Detect which cell encompasses the target text, then output its [X, Y] center coordinate. 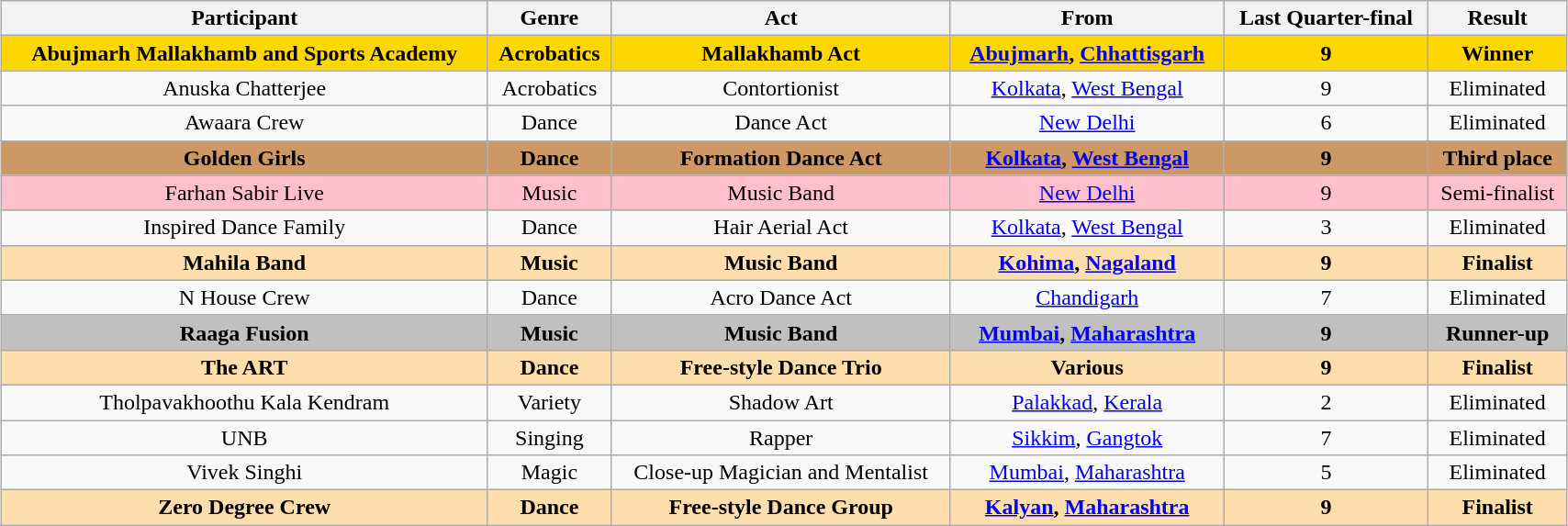
Semi-finalist [1498, 193]
Genre [549, 18]
6 [1326, 123]
Hair Aerial Act [780, 228]
Act [780, 18]
Runner-up [1498, 332]
Formation Dance Act [780, 158]
Result [1498, 18]
Palakkad, Kerala [1087, 402]
Chandigarh [1087, 297]
Last Quarter-final [1326, 18]
Inspired Dance Family [244, 228]
Tholpavakhoothu Kala Kendram [244, 402]
N House Crew [244, 297]
Farhan Sabir Live [244, 193]
Third place [1498, 158]
Magic [549, 473]
Shadow Art [780, 402]
Free-style Dance Group [780, 508]
Abujmarh Mallakhamb and Sports Academy [244, 53]
Mahila Band [244, 263]
Winner [1498, 53]
Raaga Fusion [244, 332]
Awaara Crew [244, 123]
Free-style Dance Trio [780, 367]
Kalyan, Maharashtra [1087, 508]
Acro Dance Act [780, 297]
Rapper [780, 438]
Close-up Magician and Mentalist [780, 473]
Mallakhamb Act [780, 53]
Abujmarh, Chhattisgarh [1087, 53]
Zero Degree Crew [244, 508]
UNB [244, 438]
5 [1326, 473]
Dance Act [780, 123]
Kohima, Nagaland [1087, 263]
Participant [244, 18]
Various [1087, 367]
2 [1326, 402]
3 [1326, 228]
Vivek Singhi [244, 473]
Sikkim, Gangtok [1087, 438]
Anuska Chatterjee [244, 88]
Singing [549, 438]
The ART [244, 367]
Contortionist [780, 88]
Variety [549, 402]
Golden Girls [244, 158]
From [1087, 18]
